Pinpoint the cell where the given text exists, returning its (X, Y) midpoint coordinate. 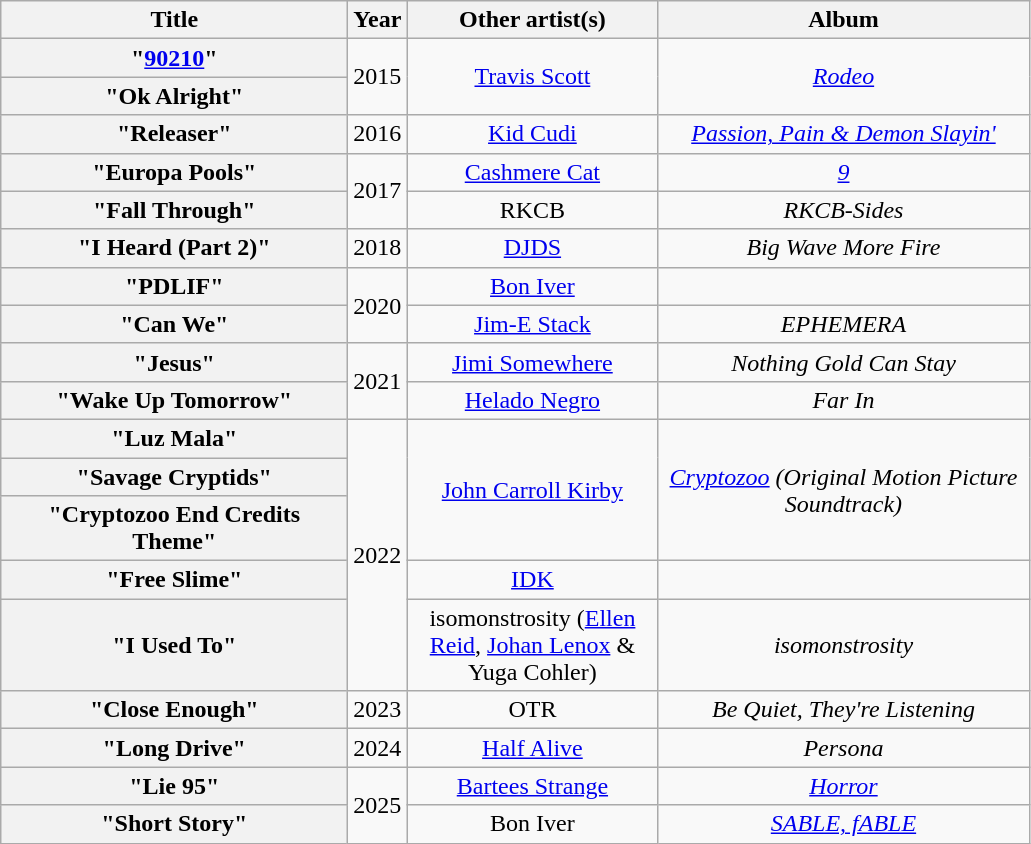
Big Wave More Fire (844, 248)
2024 (378, 748)
"Short Story" (174, 824)
Bartees Strange (532, 786)
"Ok Alright" (174, 96)
Far In (844, 400)
2022 (378, 554)
Persona (844, 748)
John Carroll Kirby (532, 490)
"Close Enough" (174, 710)
Jimi Somewhere (532, 362)
"Long Drive" (174, 748)
2021 (378, 381)
"Free Slime" (174, 580)
2018 (378, 248)
Kid Cudi (532, 134)
IDK (532, 580)
Cryptozoo (Original Motion Picture Soundtrack) (844, 490)
Other artist(s) (532, 20)
DJDS (532, 248)
Be Quiet, They're Listening (844, 710)
2017 (378, 191)
2016 (378, 134)
Cashmere Cat (532, 172)
2015 (378, 77)
Jim-E Stack (532, 324)
"Europa Pools" (174, 172)
2025 (378, 805)
"Lie 95" (174, 786)
EPHEMERA (844, 324)
Travis Scott (532, 77)
RKCB (532, 210)
Horror (844, 786)
isomonstrosity (Ellen Reid, Johan Lenox & Yuga Cohler) (532, 645)
"Fall Through" (174, 210)
Year (378, 20)
Title (174, 20)
"Savage Cryptids" (174, 477)
"Luz Mala" (174, 438)
Album (844, 20)
"I Used To" (174, 645)
"I Heard (Part 2)" (174, 248)
"Releaser" (174, 134)
9 (844, 172)
Passion, Pain & Demon Slayin' (844, 134)
OTR (532, 710)
"Jesus" (174, 362)
Nothing Gold Can Stay (844, 362)
"PDLIF" (174, 286)
"Can We" (174, 324)
2020 (378, 305)
isomonstrosity (844, 645)
Helado Negro (532, 400)
"Cryptozoo End Credits Theme" (174, 528)
Rodeo (844, 77)
SABLE, fABLE (844, 824)
"Wake Up Tomorrow" (174, 400)
Half Alive (532, 748)
2023 (378, 710)
RKCB-Sides (844, 210)
"90210" (174, 58)
